Scan for the cell matching the given text and deliver its (X, Y) coordinate at center. 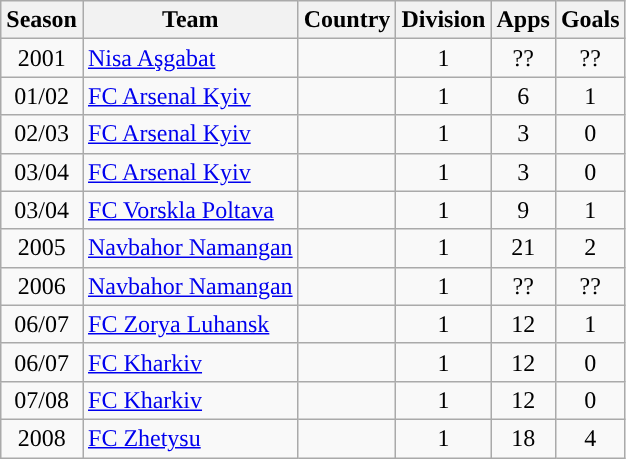
01/02 (42, 96)
2001 (42, 58)
9 (523, 210)
2008 (42, 438)
FC Zorya Luhansk (190, 324)
2 (590, 248)
Country (347, 20)
18 (523, 438)
02/03 (42, 134)
Season (42, 20)
4 (590, 438)
Nisa Aşgabat (190, 58)
2006 (42, 286)
6 (523, 96)
21 (523, 248)
Division (444, 20)
07/08 (42, 400)
2005 (42, 248)
Apps (523, 20)
FC Vorskla Poltava (190, 210)
Team (190, 20)
FC Zhetysu (190, 438)
Goals (590, 20)
